Capture the cell that displays the provided text and extract its [X, Y] central coordinate. 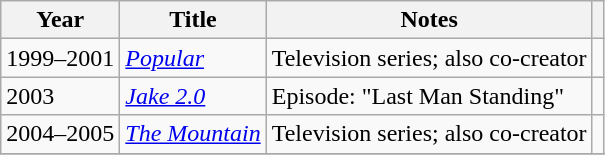
The Mountain [193, 134]
Popular [193, 58]
2004–2005 [60, 134]
Episode: "Last Man Standing" [429, 96]
Jake 2.0 [193, 96]
2003 [60, 96]
1999–2001 [60, 58]
Title [193, 20]
Notes [429, 20]
Year [60, 20]
